For the text-containing cell, return its midpoint in [X, Y] coordinate format. 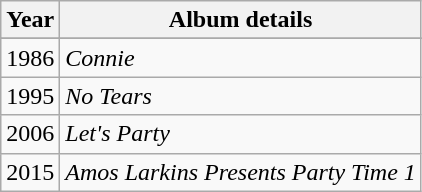
No Tears [241, 96]
2015 [30, 172]
Year [30, 20]
2006 [30, 134]
1995 [30, 96]
Let's Party [241, 134]
Amos Larkins Presents Party Time 1 [241, 172]
Connie [241, 58]
1986 [30, 58]
Album details [241, 20]
